Search for the cell housing the specified text and yield its (X, Y) center coordinate. 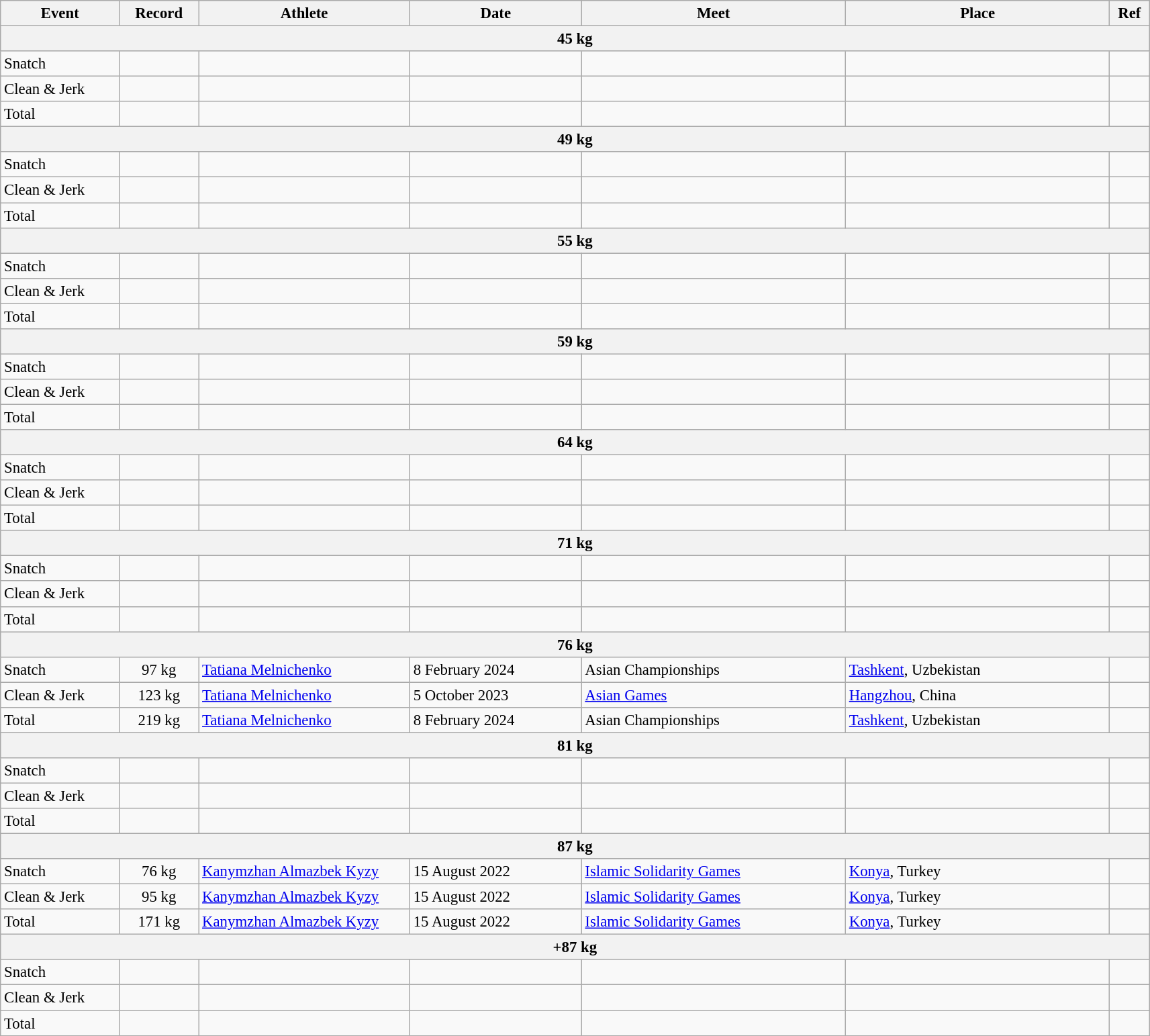
171 kg (159, 922)
Asian Games (713, 695)
Event (60, 13)
97 kg (159, 669)
87 kg (575, 847)
45 kg (575, 39)
5 October 2023 (495, 695)
55 kg (575, 240)
Ref (1129, 13)
95 kg (159, 897)
Hangzhou, China (977, 695)
Record (159, 13)
+87 kg (575, 947)
49 kg (575, 140)
Athlete (305, 13)
Place (977, 13)
59 kg (575, 342)
81 kg (575, 745)
219 kg (159, 720)
123 kg (159, 695)
Meet (713, 13)
71 kg (575, 543)
Date (495, 13)
64 kg (575, 442)
